Pinpoint the cell where the given text exists, returning its (X, Y) midpoint coordinate. 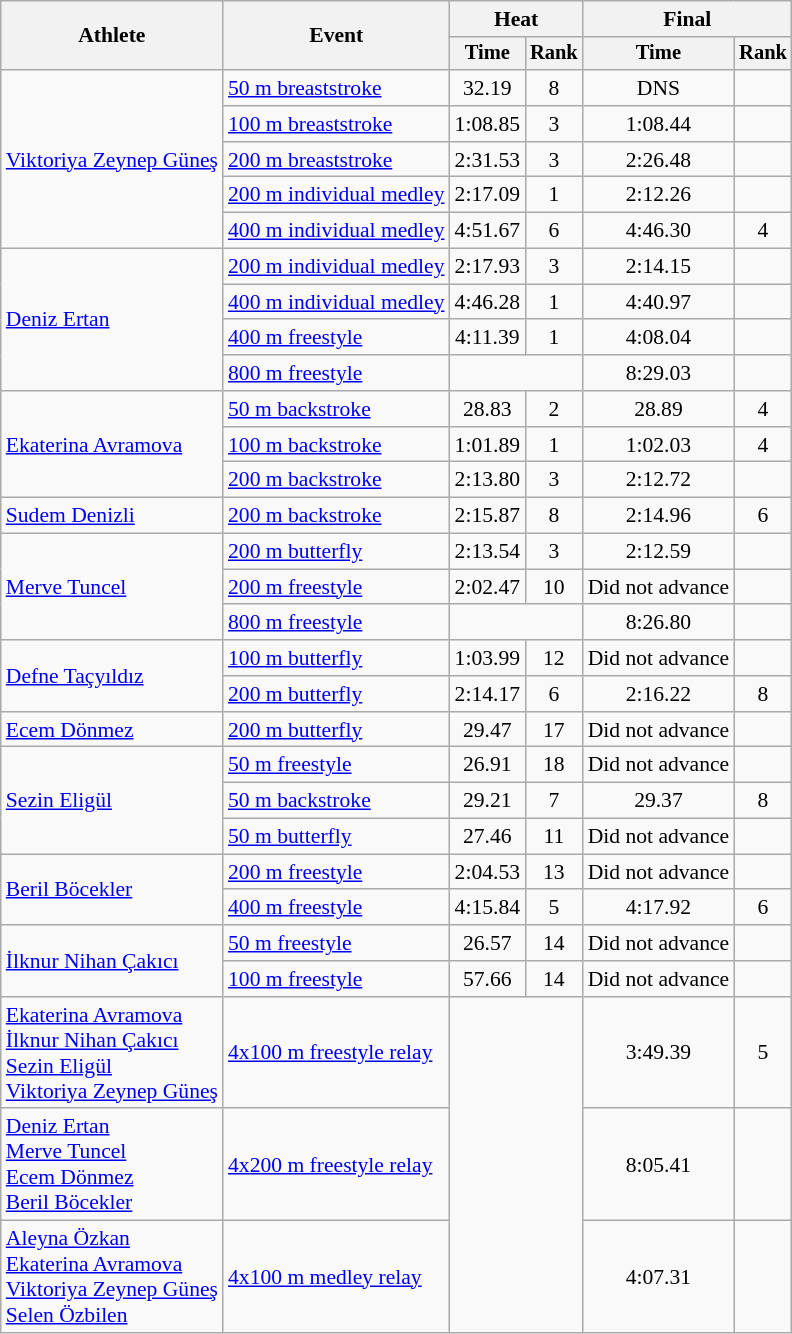
1:01.89 (488, 445)
18 (554, 765)
2:12.59 (659, 552)
4:51.67 (488, 231)
2:14.96 (659, 516)
1:08.85 (488, 124)
4:46.28 (488, 302)
7 (554, 801)
2:12.72 (659, 480)
2:14.15 (659, 267)
1:03.99 (488, 658)
4:15.84 (488, 908)
Deniz Ertan (112, 320)
2:04.53 (488, 872)
Athlete (112, 36)
2:13.54 (488, 552)
10 (554, 587)
2:13.80 (488, 480)
200 m breaststroke (336, 160)
28.89 (659, 409)
4x200 m freestyle relay (336, 1165)
2:16.22 (659, 694)
13 (554, 872)
4:07.31 (659, 1277)
Deniz ErtanMerve TuncelEcem DönmezBeril Böcekler (112, 1165)
İlknur Nihan Çakıcı (112, 960)
Viktoriya Zeynep Güneş (112, 159)
100 m freestyle (336, 979)
Sezin Eligül (112, 800)
Aleyna ÖzkanEkaterina AvramovaViktoriya Zeynep GüneşSelen Özbilen (112, 1277)
Ecem Dönmez (112, 730)
Event (336, 36)
Defne Taçyıldız (112, 676)
Heat (516, 19)
27.46 (488, 837)
26.57 (488, 943)
4x100 m medley relay (336, 1277)
100 m butterfly (336, 658)
Ekaterina Avramovaİlknur Nihan ÇakıcıSezin EligülViktoriya Zeynep Güneş (112, 1053)
Merve Tuncel (112, 588)
Final (688, 19)
8:26.80 (659, 623)
4:17.92 (659, 908)
50 m breaststroke (336, 88)
2:12.26 (659, 195)
2:17.93 (488, 267)
2 (554, 409)
28.83 (488, 409)
2:31.53 (488, 160)
29.21 (488, 801)
DNS (659, 88)
8:05.41 (659, 1165)
Sudem Denizli (112, 516)
100 m backstroke (336, 445)
2:15.87 (488, 516)
12 (554, 658)
29.37 (659, 801)
100 m breaststroke (336, 124)
2:02.47 (488, 587)
17 (554, 730)
Ekaterina Avramova (112, 444)
1:02.03 (659, 445)
11 (554, 837)
57.66 (488, 979)
32.19 (488, 88)
2:14.17 (488, 694)
4x100 m freestyle relay (336, 1053)
4:08.04 (659, 338)
29.47 (488, 730)
4:46.30 (659, 231)
3:49.39 (659, 1053)
4:11.39 (488, 338)
50 m butterfly (336, 837)
2:26.48 (659, 160)
Beril Böcekler (112, 890)
4:40.97 (659, 302)
1:08.44 (659, 124)
2:17.09 (488, 195)
8:29.03 (659, 373)
26.91 (488, 765)
